For the text-containing cell, return its midpoint in [X, Y] coordinate format. 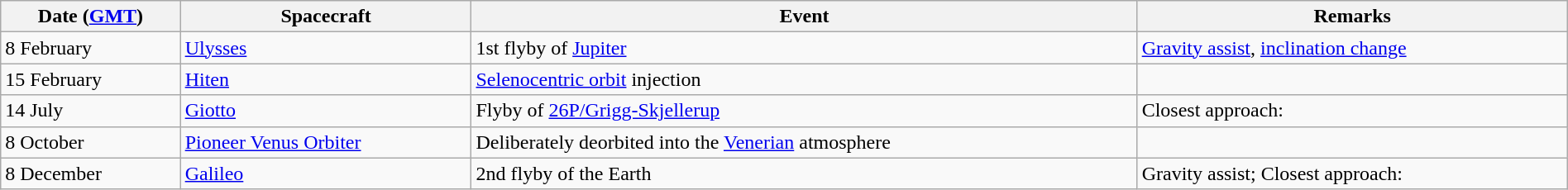
14 July [91, 111]
Flyby of 26P/Grigg-Skjellerup [804, 111]
Deliberately deorbited into the Venerian atmosphere [804, 142]
Remarks [1352, 17]
Galileo [326, 173]
15 February [91, 79]
1st flyby of Jupiter [804, 48]
Closest approach: [1352, 111]
Ulysses [326, 48]
2nd flyby of the Earth [804, 173]
Gravity assist, inclination change [1352, 48]
Date (GMT) [91, 17]
Hiten [326, 79]
8 February [91, 48]
Selenocentric orbit injection [804, 79]
8 October [91, 142]
Pioneer Venus Orbiter [326, 142]
Giotto [326, 111]
8 December [91, 173]
Gravity assist; Closest approach: [1352, 173]
Spacecraft [326, 17]
Event [804, 17]
